Determine the (x, y) coordinate at the center of the cell enclosing the given text.  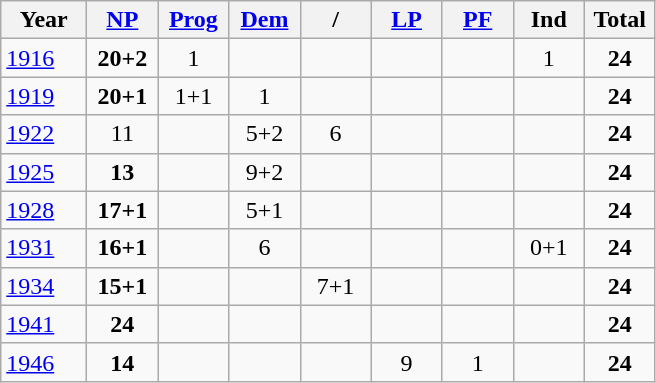
11 (122, 134)
20+1 (122, 96)
13 (122, 172)
1931 (44, 248)
7+1 (336, 286)
Dem (264, 20)
Ind (548, 20)
Prog (194, 20)
1922 (44, 134)
5+1 (264, 210)
1946 (44, 362)
0+1 (548, 248)
1941 (44, 324)
1928 (44, 210)
1919 (44, 96)
/ (336, 20)
Year (44, 20)
NP (122, 20)
PF (478, 20)
1925 (44, 172)
5+2 (264, 134)
1+1 (194, 96)
9+2 (264, 172)
14 (122, 362)
9 (406, 362)
Total (620, 20)
15+1 (122, 286)
1916 (44, 58)
20+2 (122, 58)
17+1 (122, 210)
LP (406, 20)
16+1 (122, 248)
1934 (44, 286)
